From the cell containing the given text, extract its center point as [X, Y] coordinate. 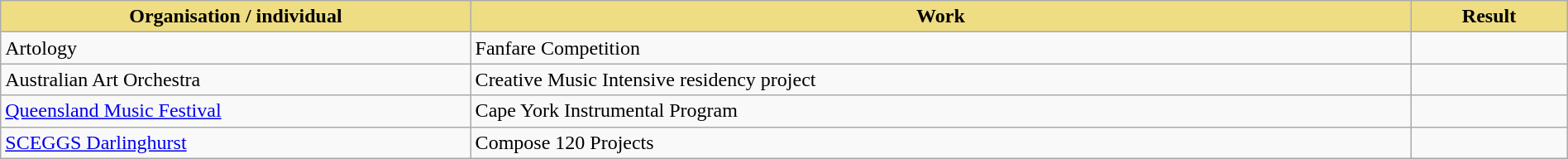
Australian Art Orchestra [236, 79]
Compose 120 Projects [941, 142]
Creative Music Intensive residency project [941, 79]
Cape York Instrumental Program [941, 111]
Fanfare Competition [941, 48]
Queensland Music Festival [236, 111]
Work [941, 17]
Artology [236, 48]
SCEGGS Darlinghurst [236, 142]
Result [1489, 17]
Organisation / individual [236, 17]
